Pinpoint the cell where the given text exists, returning its (x, y) midpoint coordinate. 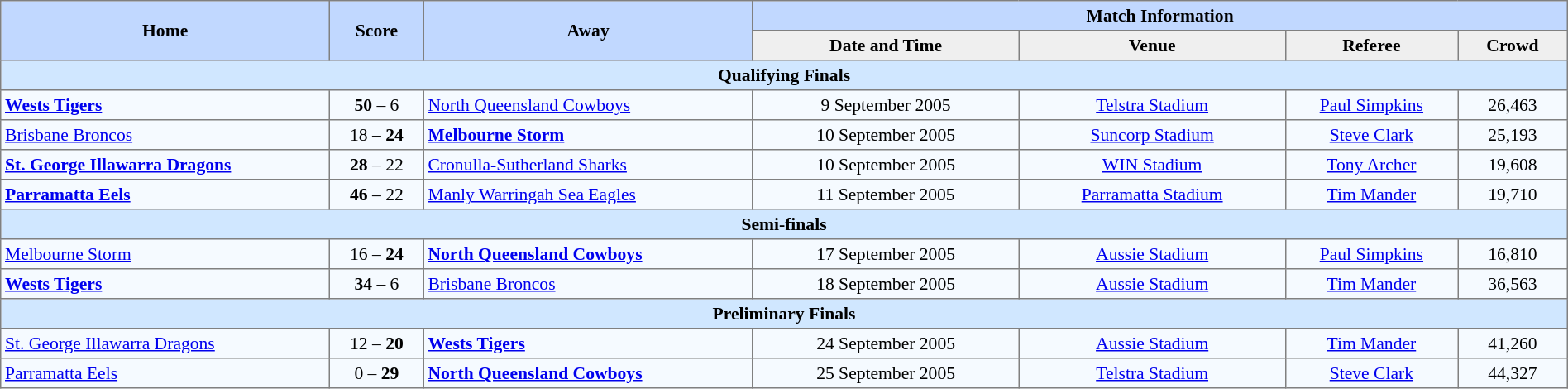
25,193 (1513, 135)
16,810 (1513, 254)
Suncorp Stadium (1152, 135)
50 – 6 (377, 105)
24 September 2005 (886, 343)
Cronulla-Sutherland Sharks (588, 165)
Tony Archer (1371, 165)
26,463 (1513, 105)
12 – 20 (377, 343)
Away (588, 31)
Parramatta Stadium (1152, 194)
Qualifying Finals (784, 75)
Venue (1152, 46)
Preliminary Finals (784, 314)
36,563 (1513, 284)
44,327 (1513, 373)
Match Information (1159, 16)
Score (377, 31)
Date and Time (886, 46)
19,710 (1513, 194)
Semi-finals (784, 224)
18 September 2005 (886, 284)
11 September 2005 (886, 194)
0 – 29 (377, 373)
28 – 22 (377, 165)
Crowd (1513, 46)
46 – 22 (377, 194)
Home (165, 31)
41,260 (1513, 343)
18 – 24 (377, 135)
16 – 24 (377, 254)
19,608 (1513, 165)
34 – 6 (377, 284)
25 September 2005 (886, 373)
9 September 2005 (886, 105)
WIN Stadium (1152, 165)
Manly Warringah Sea Eagles (588, 194)
17 September 2005 (886, 254)
Referee (1371, 46)
